Find where the given text appears and provide that cell's center as (x, y) coordinate. 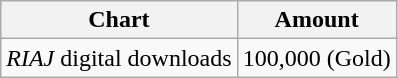
100,000 (Gold) (316, 58)
Chart (119, 20)
Amount (316, 20)
RIAJ digital downloads (119, 58)
